Determine the (X, Y) coordinate at the center of the cell enclosing the given text.  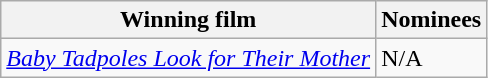
N/A (432, 58)
Nominees (432, 20)
Baby Tadpoles Look for Their Mother (188, 58)
Winning film (188, 20)
